Output the [X, Y] coordinate of the center of the cell containing the given text.  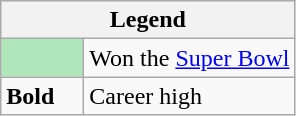
Career high [190, 96]
Bold [42, 96]
Legend [148, 20]
Won the Super Bowl [190, 58]
